Pinpoint the cell where the given text exists, returning its [x, y] midpoint coordinate. 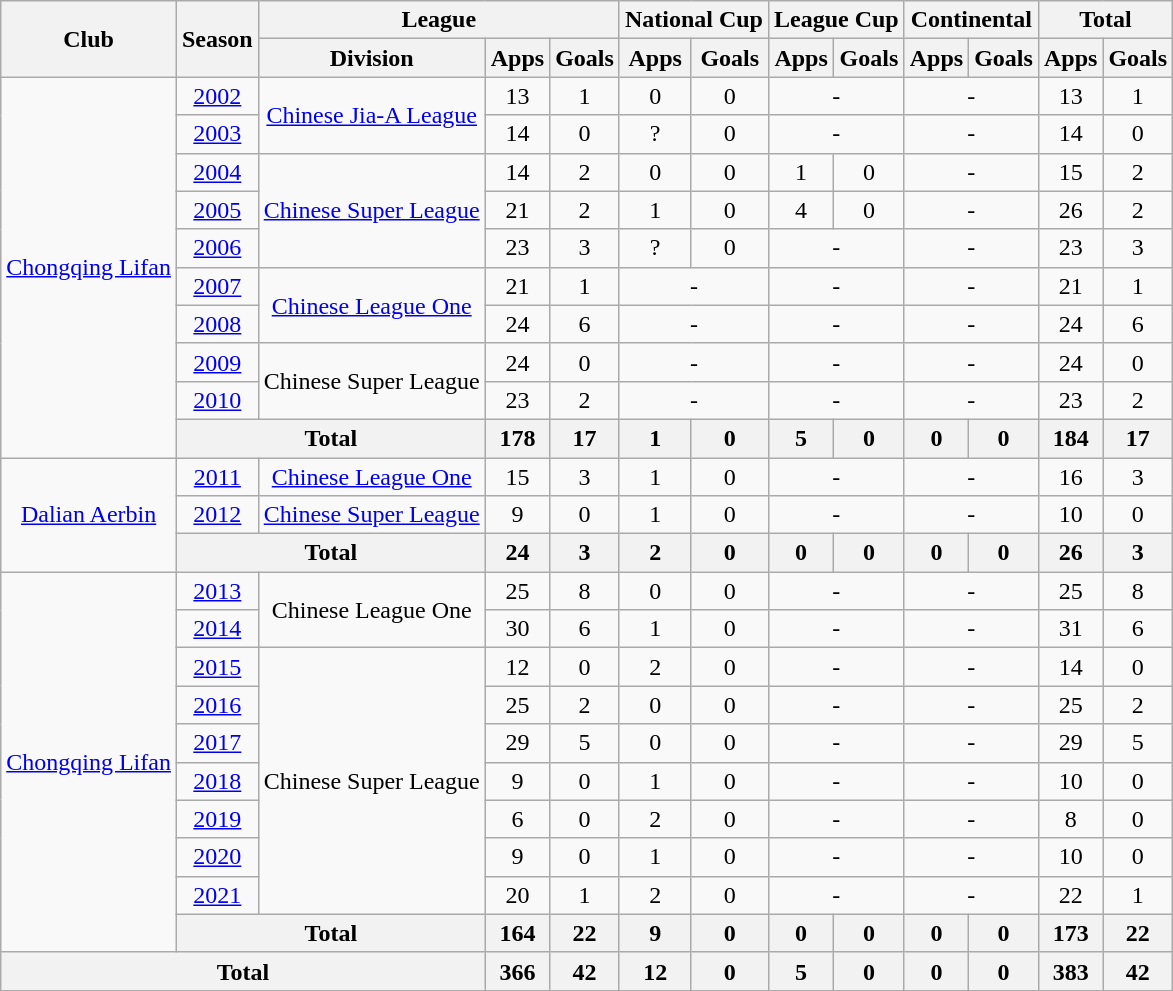
2007 [217, 286]
National Cup [694, 20]
2019 [217, 819]
2013 [217, 591]
2021 [217, 895]
178 [517, 438]
2017 [217, 743]
2009 [217, 362]
2010 [217, 400]
2004 [217, 172]
20 [517, 895]
2006 [217, 248]
173 [1070, 933]
2015 [217, 667]
184 [1070, 438]
Continental [971, 20]
2003 [217, 134]
164 [517, 933]
383 [1070, 971]
4 [800, 210]
League Cup [836, 20]
16 [1070, 477]
366 [517, 971]
Club [89, 39]
Dalian Aerbin [89, 515]
2018 [217, 781]
2002 [217, 96]
2012 [217, 515]
Season [217, 39]
2008 [217, 324]
League [438, 20]
2014 [217, 629]
2016 [217, 705]
2020 [217, 857]
Chinese Jia-A League [372, 115]
31 [1070, 629]
30 [517, 629]
Division [372, 58]
2011 [217, 477]
2005 [217, 210]
